Provide the [x, y] coordinate of the cell's center where the given text is located.  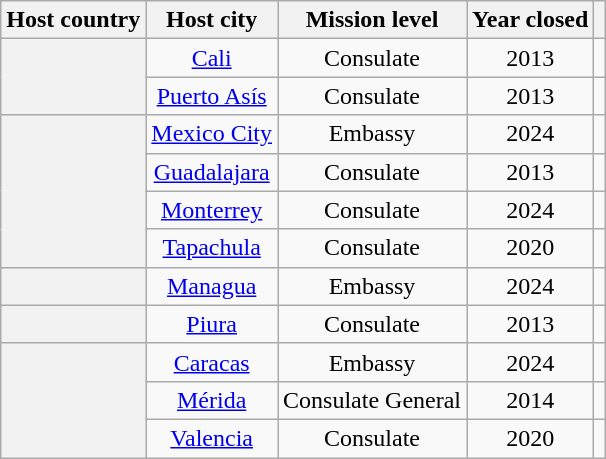
Caracas [212, 362]
Mérida [212, 400]
Piura [212, 324]
Cali [212, 58]
Monterrey [212, 210]
2014 [530, 400]
Host country [74, 20]
Mexico City [212, 134]
Year closed [530, 20]
Puerto Asís [212, 96]
Managua [212, 286]
Mission level [372, 20]
Valencia [212, 438]
Guadalajara [212, 172]
Host city [212, 20]
Consulate General [372, 400]
Tapachula [212, 248]
